Search for the cell housing the specified text and yield its [x, y] center coordinate. 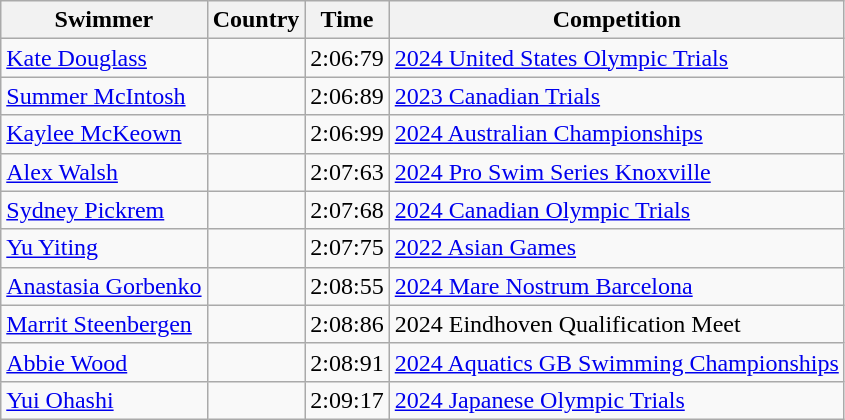
Time [347, 20]
Yui Ohashi [104, 400]
2:08:86 [347, 324]
2:08:91 [347, 362]
2024 Australian Championships [616, 134]
Kate Douglass [104, 58]
Yu Yiting [104, 248]
Sydney Pickrem [104, 210]
Alex Walsh [104, 172]
2023 Canadian Trials [616, 96]
2024 Pro Swim Series Knoxville [616, 172]
2024 Canadian Olympic Trials [616, 210]
2:09:17 [347, 400]
2:06:89 [347, 96]
2022 Asian Games [616, 248]
2:07:68 [347, 210]
Anastasia Gorbenko [104, 286]
2:08:55 [347, 286]
2024 Aquatics GB Swimming Championships [616, 362]
Competition [616, 20]
2:07:63 [347, 172]
Country [256, 20]
2:07:75 [347, 248]
Swimmer [104, 20]
Marrit Steenbergen [104, 324]
Kaylee McKeown [104, 134]
2024 United States Olympic Trials [616, 58]
2024 Eindhoven Qualification Meet [616, 324]
Summer McIntosh [104, 96]
2024 Mare Nostrum Barcelona [616, 286]
Abbie Wood [104, 362]
2:06:79 [347, 58]
2:06:99 [347, 134]
2024 Japanese Olympic Trials [616, 400]
